Provide the [x, y] coordinate of the cell's center where the given text is located.  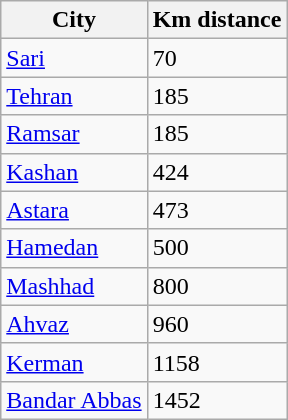
Sari [74, 58]
1158 [217, 362]
800 [217, 286]
Km distance [217, 20]
Astara [74, 210]
Hamedan [74, 248]
473 [217, 210]
Ahvaz [74, 324]
Kerman [74, 362]
1452 [217, 400]
City [74, 20]
70 [217, 58]
Bandar Abbas [74, 400]
Kashan [74, 172]
Ramsar [74, 134]
424 [217, 172]
Tehran [74, 96]
960 [217, 324]
Mashhad [74, 286]
500 [217, 248]
